Scan for the cell matching the given text and deliver its (x, y) coordinate at center. 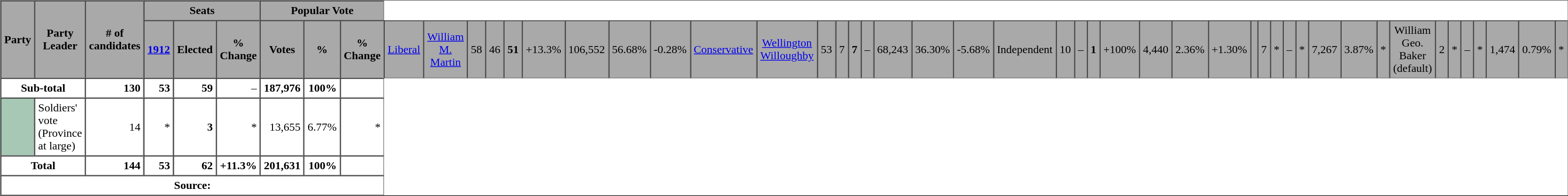
106,552 (586, 50)
144 (115, 166)
Seats (202, 11)
Sub-total (43, 88)
0.79% (1537, 50)
Liberal (404, 50)
+11.3% (238, 166)
201,631 (282, 166)
51 (513, 50)
Votes (282, 50)
-5.68% (973, 50)
+13.3% (544, 50)
William M. Martin (445, 50)
59 (194, 88)
2.36% (1190, 50)
2 (1442, 50)
Party (18, 39)
6.77% (322, 127)
Source: (193, 186)
William Geo. Baker(default) (1413, 50)
130 (115, 88)
14 (115, 127)
7,267 (1325, 50)
Independent (1025, 50)
13,655 (282, 127)
# ofcandidates (115, 39)
1912 (159, 50)
58 (476, 50)
Conservative (723, 50)
Party Leader (60, 39)
187,976 (282, 88)
-0.28% (670, 50)
62 (194, 166)
1,474 (1502, 50)
3 (194, 127)
Wellington Willoughby (787, 50)
Popular Vote (322, 11)
36.30% (933, 50)
68,243 (893, 50)
Elected (194, 50)
4,440 (1156, 50)
1 (1094, 50)
% (322, 50)
Total (43, 166)
56.68% (629, 50)
+1.30% (1230, 50)
10 (1065, 50)
Soldiers' vote (Province at large) (60, 127)
+100% (1120, 50)
3.87% (1358, 50)
46 (495, 50)
